Detect which cell encompasses the target text, then output its (x, y) center coordinate. 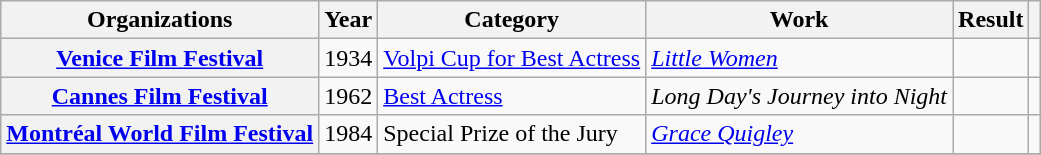
Organizations (160, 20)
Work (800, 20)
Grace Quigley (800, 134)
Cannes Film Festival (160, 96)
Best Actress (512, 96)
Little Women (800, 58)
Volpi Cup for Best Actress (512, 58)
1984 (348, 134)
Montréal World Film Festival (160, 134)
Category (512, 20)
Long Day's Journey into Night (800, 96)
Special Prize of the Jury (512, 134)
Venice Film Festival (160, 58)
Result (991, 20)
1934 (348, 58)
Year (348, 20)
1962 (348, 96)
